Provide the [x, y] coordinate of the cell's center where the given text is located.  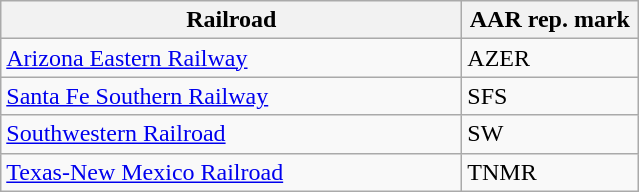
Santa Fe Southern Railway [232, 96]
AZER [550, 58]
Texas-New Mexico Railroad [232, 172]
Arizona Eastern Railway [232, 58]
SFS [550, 96]
SW [550, 134]
TNMR [550, 172]
AAR rep. mark [550, 20]
Railroad [232, 20]
Southwestern Railroad [232, 134]
